Find where the given text appears and provide that cell's center as [x, y] coordinate. 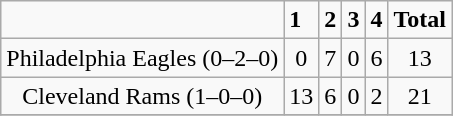
21 [420, 96]
Cleveland Rams (1–0–0) [142, 96]
Total [420, 20]
7 [330, 58]
3 [354, 20]
4 [376, 20]
1 [302, 20]
Philadelphia Eagles (0–2–0) [142, 58]
